Extract the [X, Y] coordinate from the center of the cell holding the provided text.  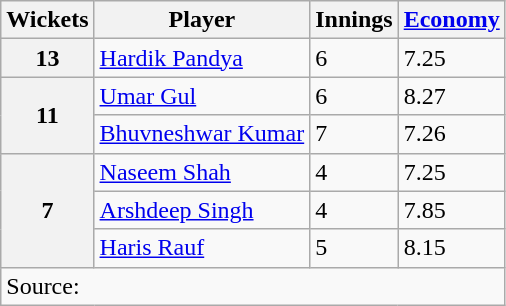
Wickets [48, 20]
7.85 [452, 210]
Player [202, 20]
Arshdeep Singh [202, 210]
Haris Rauf [202, 248]
Bhuvneshwar Kumar [202, 134]
Umar Gul [202, 96]
Source: [253, 286]
Naseem Shah [202, 172]
Economy [452, 20]
5 [354, 248]
Hardik Pandya [202, 58]
7.26 [452, 134]
Innings [354, 20]
13 [48, 58]
8.27 [452, 96]
11 [48, 115]
8.15 [452, 248]
